Identify which cell holds the provided text, then report its (x, y) central coordinate. 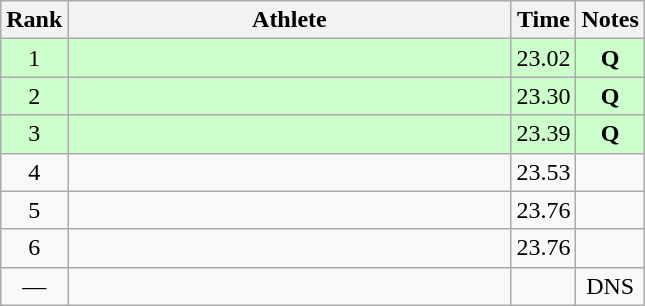
6 (34, 248)
23.30 (544, 96)
DNS (610, 286)
— (34, 286)
5 (34, 210)
2 (34, 96)
23.02 (544, 58)
1 (34, 58)
Athlete (290, 20)
4 (34, 172)
Time (544, 20)
Rank (34, 20)
3 (34, 134)
23.39 (544, 134)
23.53 (544, 172)
Notes (610, 20)
